Locate the cell with the specified text and output its (x, y) center coordinate. 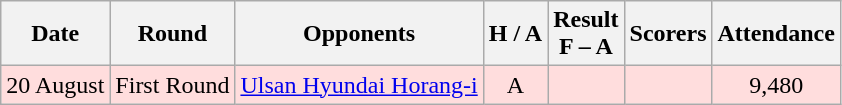
A (515, 85)
Ulsan Hyundai Horang-i (359, 85)
Opponents (359, 34)
9,480 (776, 85)
Scorers (668, 34)
First Round (172, 85)
20 August (56, 85)
Date (56, 34)
ResultF – A (586, 34)
Attendance (776, 34)
Round (172, 34)
H / A (515, 34)
